Locate the cell with the specified text and output its (x, y) center coordinate. 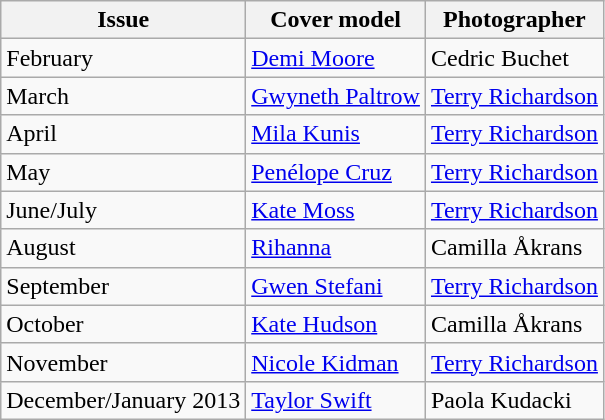
Cover model (336, 20)
Gwen Stefani (336, 286)
Nicole Kidman (336, 362)
Demi Moore (336, 58)
August (124, 248)
Kate Moss (336, 210)
Gwyneth Paltrow (336, 96)
March (124, 96)
Rihanna (336, 248)
Taylor Swift (336, 400)
Mila Kunis (336, 134)
November (124, 362)
April (124, 134)
Issue (124, 20)
May (124, 172)
Penélope Cruz (336, 172)
Paola Kudacki (514, 400)
February (124, 58)
Kate Hudson (336, 324)
Photographer (514, 20)
September (124, 286)
June/July (124, 210)
October (124, 324)
Cedric Buchet (514, 58)
December/January 2013 (124, 400)
